Extract the (x, y) coordinate from the center of the cell holding the provided text.  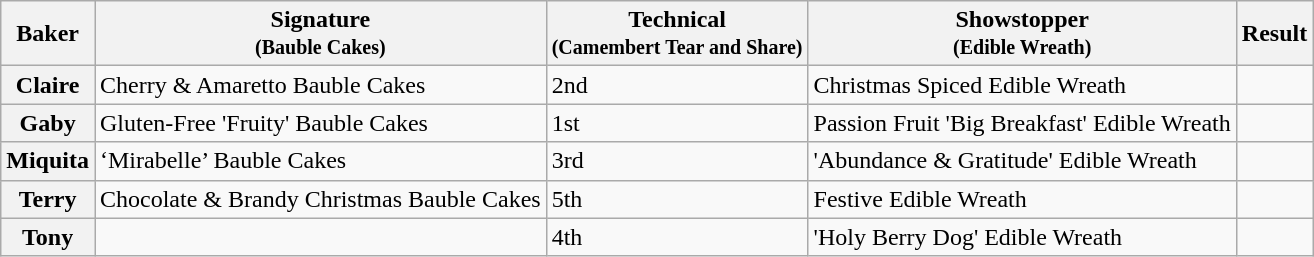
Terry (48, 199)
Cherry & Amaretto Bauble Cakes (320, 85)
Christmas Spiced Edible Wreath (1022, 85)
3rd (677, 161)
Showstopper (Edible Wreath) (1022, 34)
'Abundance & Gratitude' Edible Wreath (1022, 161)
Chocolate & Brandy Christmas Bauble Cakes (320, 199)
Baker (48, 34)
5th (677, 199)
4th (677, 237)
1st (677, 123)
Gaby (48, 123)
Tony (48, 237)
Miquita (48, 161)
2nd (677, 85)
Result (1274, 34)
Festive Edible Wreath (1022, 199)
Gluten-Free 'Fruity' Bauble Cakes (320, 123)
Claire (48, 85)
Technical (Camembert Tear and Share) (677, 34)
Passion Fruit 'Big Breakfast' Edible Wreath (1022, 123)
‘Mirabelle’ Bauble Cakes (320, 161)
Signature (Bauble Cakes) (320, 34)
'Holy Berry Dog' Edible Wreath (1022, 237)
